Return the [X, Y] coordinate for the center point of the cell that contains the specified text.  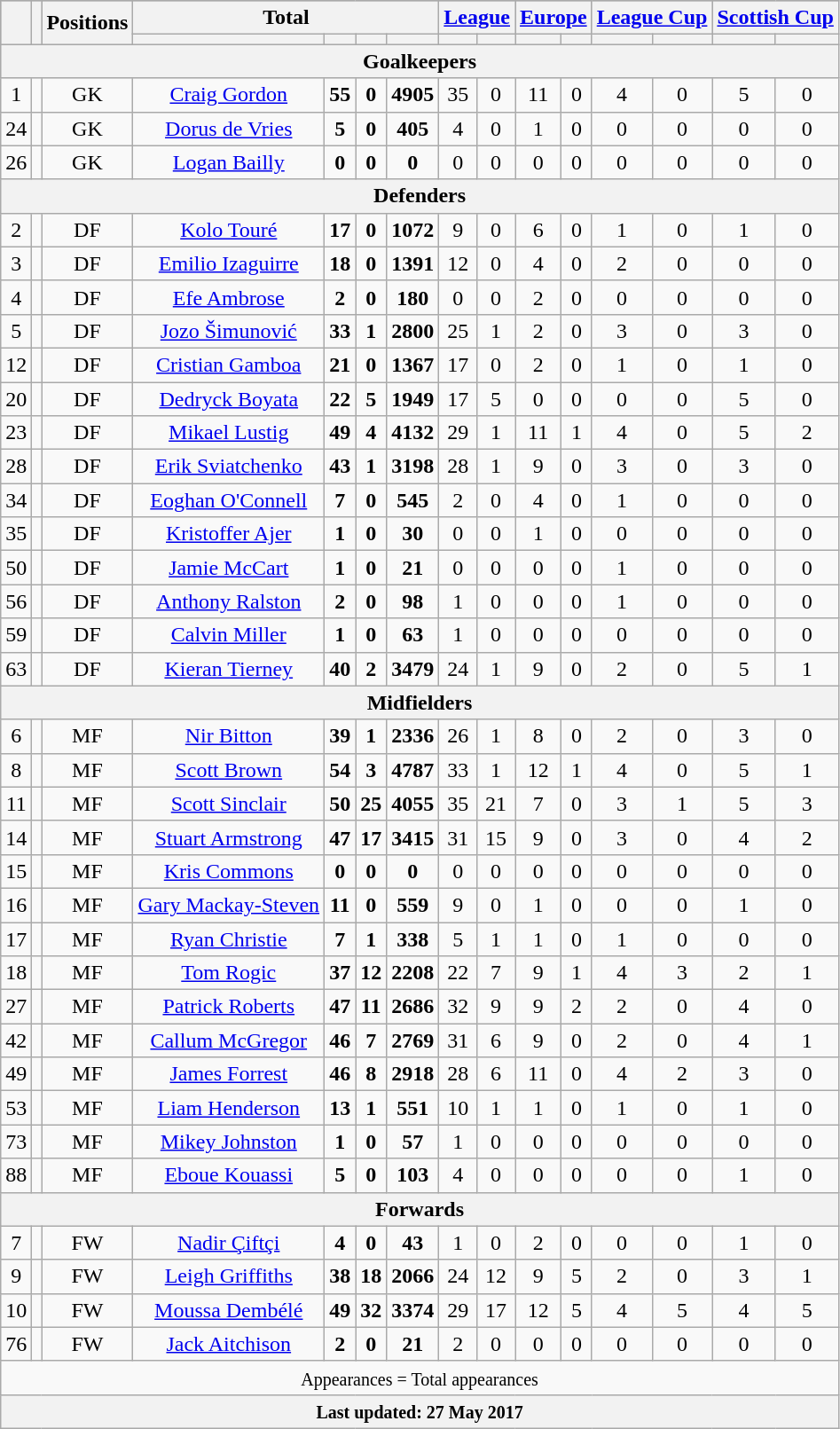
Mikael Lustig [229, 433]
Dorus de Vries [229, 129]
16 [16, 905]
Eoghan O'Connell [229, 500]
4055 [413, 804]
88 [16, 1175]
Emilio Izaguirre [229, 263]
180 [413, 297]
14 [16, 837]
Nir Bitton [229, 736]
Scott Brown [229, 770]
Tom Rogic [229, 973]
59 [16, 635]
Kieran Tierney [229, 669]
551 [413, 1108]
55 [341, 95]
Jamie McCart [229, 568]
Last updated: 27 May 2017 [420, 1411]
Efe Ambrose [229, 297]
Eboue Kouassi [229, 1175]
2800 [413, 331]
Calvin Miller [229, 635]
2918 [413, 1074]
Europe [553, 18]
2336 [413, 736]
Mikey Johnston [229, 1142]
Patrick Roberts [229, 1007]
Callum McGregor [229, 1040]
1949 [413, 398]
Jozo Šimunović [229, 331]
34 [16, 500]
Forwards [420, 1209]
4905 [413, 95]
3198 [413, 467]
Defenders [420, 196]
3415 [413, 837]
545 [413, 500]
Midfielders [420, 703]
338 [413, 939]
2769 [413, 1040]
73 [16, 1142]
37 [341, 973]
1367 [413, 365]
Nadir Çiftçi [229, 1243]
39 [341, 736]
76 [16, 1344]
23 [16, 433]
Anthony Ralston [229, 601]
3479 [413, 669]
3374 [413, 1310]
2066 [413, 1276]
2208 [413, 973]
1391 [413, 263]
20 [16, 398]
Goalkeepers [420, 61]
98 [413, 601]
League [477, 18]
30 [413, 534]
4787 [413, 770]
1072 [413, 230]
Craig Gordon [229, 95]
Erik Sviatchenko [229, 467]
Kolo Touré [229, 230]
Cristian Gamboa [229, 365]
2686 [413, 1007]
Stuart Armstrong [229, 837]
Kris Commons [229, 871]
Scottish Cup [775, 18]
Scott Sinclair [229, 804]
54 [341, 770]
Moussa Dembélé [229, 1310]
56 [16, 601]
Appearances = Total appearances [420, 1378]
Leigh Griffiths [229, 1276]
Dedryck Boyata [229, 398]
40 [341, 669]
27 [16, 1007]
Liam Henderson [229, 1108]
Ryan Christie [229, 939]
103 [413, 1175]
4132 [413, 433]
League Cup [652, 18]
57 [413, 1142]
13 [341, 1108]
559 [413, 905]
405 [413, 129]
Kristoffer Ajer [229, 534]
Jack Aitchison [229, 1344]
Gary Mackay-Steven [229, 905]
42 [16, 1040]
James Forrest [229, 1074]
Total [286, 18]
Positions [87, 23]
Logan Bailly [229, 162]
38 [341, 1276]
53 [16, 1108]
